Search for the cell housing the specified text and yield its [x, y] center coordinate. 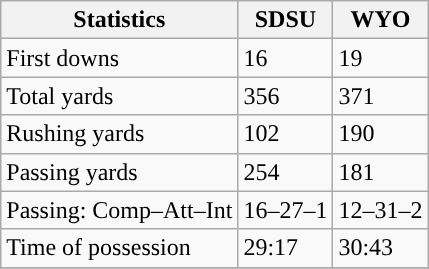
SDSU [286, 20]
254 [286, 172]
102 [286, 134]
12–31–2 [380, 210]
WYO [380, 20]
19 [380, 58]
First downs [120, 58]
Time of possession [120, 248]
371 [380, 96]
Rushing yards [120, 134]
Statistics [120, 20]
Passing yards [120, 172]
Passing: Comp–Att–Int [120, 210]
30:43 [380, 248]
Total yards [120, 96]
16 [286, 58]
356 [286, 96]
29:17 [286, 248]
16–27–1 [286, 210]
190 [380, 134]
181 [380, 172]
